Detect which cell encompasses the target text, then output its (x, y) center coordinate. 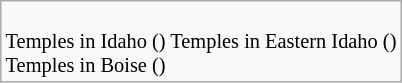
Temples in Idaho () Temples in Eastern Idaho () Temples in Boise () (202, 41)
